Search for the cell housing the specified text and yield its (x, y) center coordinate. 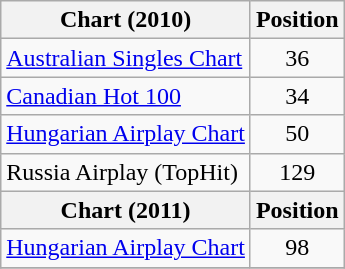
Chart (2011) (126, 210)
34 (297, 96)
Russia Airplay (TopHit) (126, 172)
98 (297, 248)
Australian Singles Chart (126, 58)
50 (297, 134)
36 (297, 58)
Chart (2010) (126, 20)
129 (297, 172)
Canadian Hot 100 (126, 96)
